Extract the [X, Y] coordinate from the center of the cell holding the provided text.  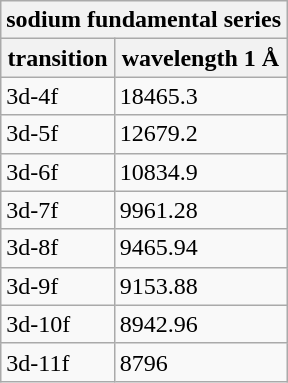
3d-6f [58, 172]
transition [58, 58]
9465.94 [200, 248]
3d-4f [58, 96]
18465.3 [200, 96]
3d-9f [58, 286]
9153.88 [200, 286]
3d-8f [58, 248]
sodium fundamental series [144, 20]
9961.28 [200, 210]
3d-7f [58, 210]
wavelength 1 Å [200, 58]
10834.9 [200, 172]
8796 [200, 362]
3d-11f [58, 362]
3d-5f [58, 134]
3d-10f [58, 324]
12679.2 [200, 134]
8942.96 [200, 324]
